Return [X, Y] of the center of cell containing provided text 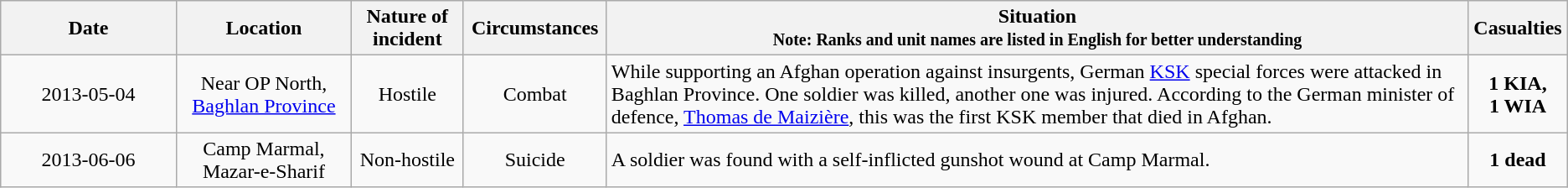
Circumstances [534, 29]
Camp Marmal, Mazar-e-Sharif [263, 159]
Suicide [534, 159]
Non-hostile [407, 159]
Casualties [1518, 29]
Nature of incident [407, 29]
Date [89, 29]
1 dead [1518, 159]
Near OP North, Baghlan Province [263, 94]
SituationNote: Ranks and unit names are listed in English for better understanding [1037, 29]
2013-06-06 [89, 159]
A soldier was found with a self-inflicted gunshot wound at Camp Marmal. [1037, 159]
Location [263, 29]
1 KIA,1 WIA [1518, 94]
Combat [534, 94]
Hostile [407, 94]
2013-05-04 [89, 94]
